Return the [X, Y] coordinate for the center point of the cell that contains the specified text.  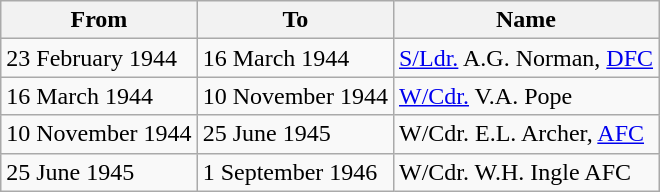
W/Cdr. W.H. Ingle AFC [526, 172]
1 September 1946 [295, 172]
S/Ldr. A.G. Norman, DFC [526, 58]
Name [526, 20]
23 February 1944 [99, 58]
From [99, 20]
W/Cdr. V.A. Pope [526, 96]
W/Cdr. E.L. Archer, AFC [526, 134]
To [295, 20]
